Output the [x, y] coordinate of the center of the cell containing the given text.  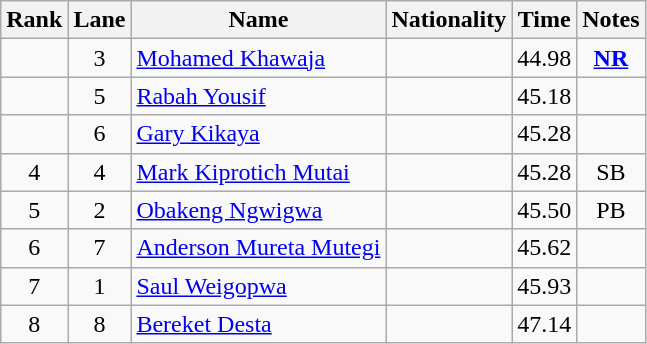
Saul Weigopwa [258, 286]
Rank [34, 20]
PB [611, 210]
Lane [100, 20]
45.62 [544, 248]
Gary Kikaya [258, 134]
Obakeng Ngwigwa [258, 210]
45.50 [544, 210]
Rabah Yousif [258, 96]
1 [100, 286]
Anderson Mureta Mutegi [258, 248]
Mark Kiprotich Mutai [258, 172]
44.98 [544, 58]
45.18 [544, 96]
Time [544, 20]
Notes [611, 20]
2 [100, 210]
NR [611, 58]
45.93 [544, 286]
Mohamed Khawaja [258, 58]
Bereket Desta [258, 324]
47.14 [544, 324]
SB [611, 172]
Nationality [449, 20]
3 [100, 58]
Name [258, 20]
